Return the [X, Y] coordinate for the center point of the cell that contains the specified text.  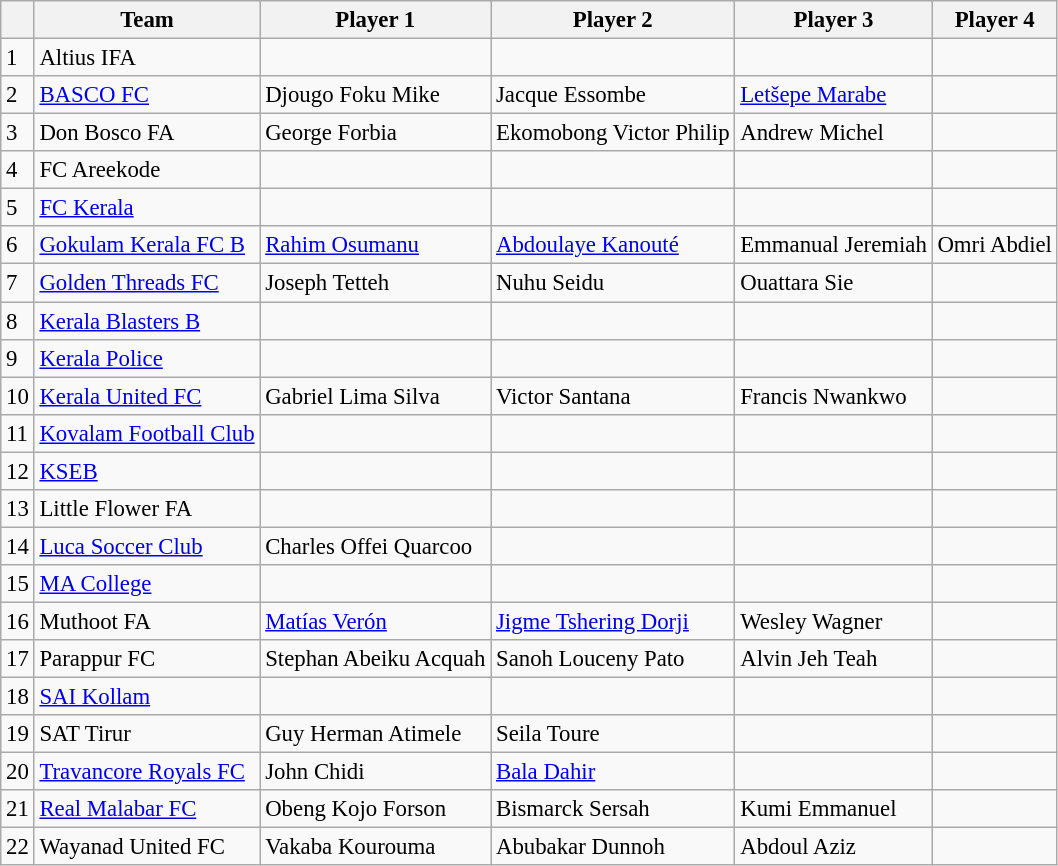
9 [18, 358]
13 [18, 509]
12 [18, 471]
16 [18, 621]
Bala Dahir [613, 772]
Little Flower FA [147, 509]
Kerala Police [147, 358]
Jacque Essombe [613, 95]
Parappur FC [147, 659]
Stephan Abeiku Acquah [376, 659]
Matías Verón [376, 621]
Joseph Tetteh [376, 283]
11 [18, 433]
17 [18, 659]
7 [18, 283]
Team [147, 20]
5 [18, 208]
Nuhu Seidu [613, 283]
MA College [147, 584]
BASCO FC [147, 95]
20 [18, 772]
George Forbia [376, 133]
2 [18, 95]
Real Malabar FC [147, 809]
Djougo Foku Mike [376, 95]
21 [18, 809]
Abdoulaye Kanouté [613, 245]
14 [18, 546]
18 [18, 697]
Muthoot FA [147, 621]
3 [18, 133]
6 [18, 245]
Obeng Kojo Forson [376, 809]
Altius IFA [147, 58]
Travancore Royals FC [147, 772]
Golden Threads FC [147, 283]
Charles Offei Quarcoo [376, 546]
Omri Abdiel [994, 245]
Abdoul Aziz [834, 847]
FC Areekode [147, 170]
Rahim Osumanu [376, 245]
SAI Kollam [147, 697]
Gabriel Lima Silva [376, 396]
Luca Soccer Club [147, 546]
KSEB [147, 471]
10 [18, 396]
Player 3 [834, 20]
4 [18, 170]
Player 4 [994, 20]
Francis Nwankwo [834, 396]
Bismarck Sersah [613, 809]
Alvin Jeh Teah [834, 659]
Letšepe Marabe [834, 95]
Emmanual Jeremiah [834, 245]
8 [18, 321]
22 [18, 847]
Wesley Wagner [834, 621]
Gokulam Kerala FC B [147, 245]
Victor Santana [613, 396]
Kerala Blasters B [147, 321]
Jigme Tshering Dorji [613, 621]
Wayanad United FC [147, 847]
1 [18, 58]
SAT Tirur [147, 734]
Vakaba Kourouma [376, 847]
Player 1 [376, 20]
Don Bosco FA [147, 133]
Kumi Emmanuel [834, 809]
John Chidi [376, 772]
Player 2 [613, 20]
Sanoh Louceny Pato [613, 659]
Ouattara Sie [834, 283]
Andrew Michel [834, 133]
Seila Toure [613, 734]
Ekomobong Victor Philip [613, 133]
Kovalam Football Club [147, 433]
FC Kerala [147, 208]
Abubakar Dunnoh [613, 847]
Kerala United FC [147, 396]
19 [18, 734]
15 [18, 584]
Guy Herman Atimele [376, 734]
